Pinpoint the cell where the given text exists, returning its [x, y] midpoint coordinate. 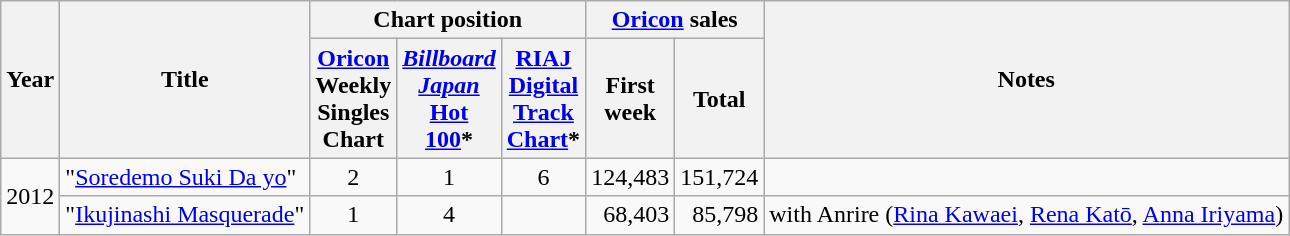
2 [354, 177]
151,724 [720, 177]
with Anrire (Rina Kawaei, Rena Katō, Anna Iriyama) [1026, 215]
124,483 [630, 177]
Firstweek [630, 98]
6 [543, 177]
4 [449, 215]
Notes [1026, 80]
85,798 [720, 215]
RIAJDigitalTrackChart* [543, 98]
Total [720, 98]
Oricon sales [675, 20]
"Soredemo Suki Da yo" [185, 177]
Title [185, 80]
OriconWeeklySinglesChart [354, 98]
68,403 [630, 215]
"Ikujinashi Masquerade" [185, 215]
BillboardJapanHot100* [449, 98]
Chart position [448, 20]
2012 [30, 196]
Year [30, 80]
